Extract the (X, Y) coordinate from the center of the cell holding the provided text.  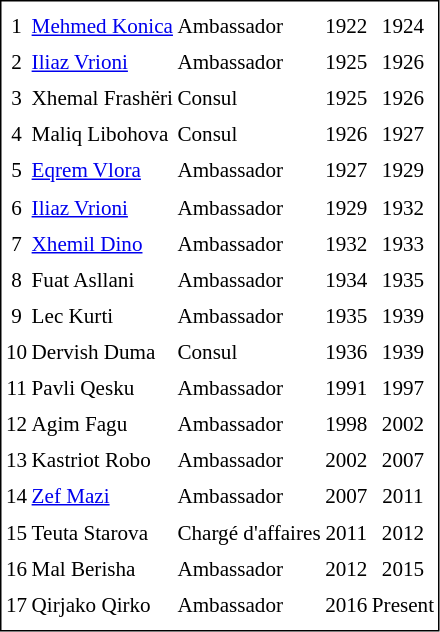
1924 (403, 26)
15 (16, 533)
14 (16, 497)
2016 (346, 605)
1 (16, 26)
Qirjako Qirko (102, 605)
12 (16, 424)
9 (16, 316)
Fuat Asllani (102, 280)
16 (16, 569)
Teuta Starova (102, 533)
6 (16, 207)
10 (16, 352)
1936 (346, 352)
17 (16, 605)
1991 (346, 388)
Mehmed Konica (102, 26)
11 (16, 388)
Agim Fagu (102, 424)
7 (16, 243)
1933 (403, 243)
1934 (346, 280)
1998 (346, 424)
Chargé d'affaires (248, 533)
Pavli Qesku (102, 388)
Lec Kurti (102, 316)
8 (16, 280)
1997 (403, 388)
Maliq Libohova (102, 135)
2015 (403, 569)
Dervish Duma (102, 352)
2 (16, 63)
5 (16, 171)
Xhemil Dino (102, 243)
3 (16, 99)
Present (403, 605)
Kastriot Robo (102, 460)
Xhemal Frashëri (102, 99)
Eqrem Vlora (102, 171)
1922 (346, 26)
4 (16, 135)
Zef Mazi (102, 497)
Mal Berisha (102, 569)
13 (16, 460)
